For the text-containing cell, return its midpoint in (x, y) coordinate format. 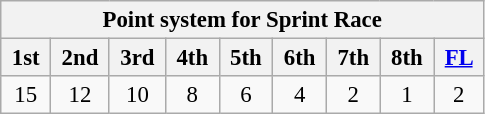
6 (246, 95)
2nd (80, 58)
6th (300, 58)
4th (192, 58)
1 (407, 95)
12 (80, 95)
Point system for Sprint Race (242, 20)
3rd (137, 58)
1st (26, 58)
10 (137, 95)
4 (300, 95)
FL (459, 58)
7th (353, 58)
15 (26, 95)
8 (192, 95)
8th (407, 58)
5th (246, 58)
